Identify which cell holds the provided text, then report its (X, Y) central coordinate. 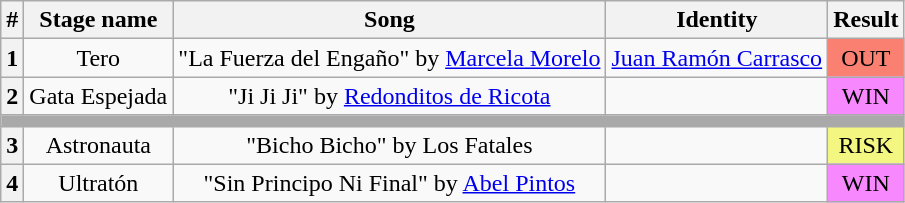
4 (12, 183)
Gata Espejada (98, 96)
Song (390, 20)
Ultratón (98, 183)
Identity (717, 20)
"La Fuerza del Engaño" by Marcela Morelo (390, 58)
Juan Ramón Carrasco (717, 58)
Tero (98, 58)
Stage name (98, 20)
"Ji Ji Ji" by Redonditos de Ricota (390, 96)
"Sin Principo Ni Final" by Abel Pintos (390, 183)
Astronauta (98, 145)
3 (12, 145)
RISK (866, 145)
1 (12, 58)
# (12, 20)
OUT (866, 58)
"Bicho Bicho" by Los Fatales (390, 145)
2 (12, 96)
Result (866, 20)
